Pinpoint the cell where the given text exists, returning its (x, y) midpoint coordinate. 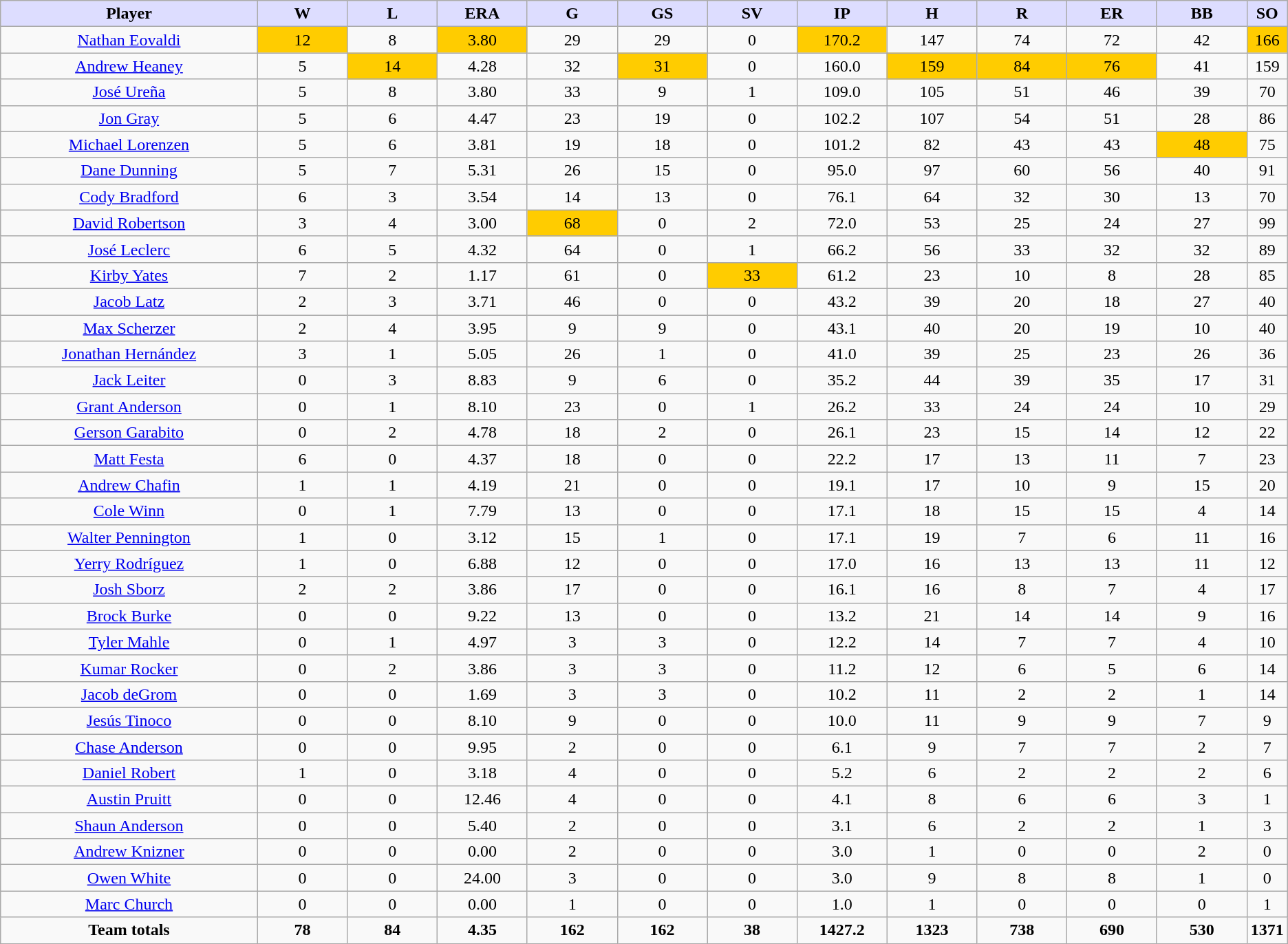
19.1 (842, 485)
1323 (932, 930)
35 (1112, 380)
3.81 (483, 144)
Tyler Mahle (129, 642)
Jon Gray (129, 118)
68 (572, 223)
690 (1112, 930)
Max Scherzer (129, 328)
Marc Church (129, 904)
Chase Anderson (129, 747)
Matt Festa (129, 459)
82 (932, 144)
109.0 (842, 92)
10.0 (842, 720)
170.2 (842, 40)
22.2 (842, 459)
Player (129, 14)
Jesús Tinoco (129, 720)
16.1 (842, 590)
1.17 (483, 275)
Walter Pennington (129, 537)
8.83 (483, 380)
86 (1267, 118)
Josh Sborz (129, 590)
11.2 (842, 668)
Austin Pruitt (129, 800)
36 (1267, 354)
GS (662, 14)
85 (1267, 275)
David Robertson (129, 223)
74 (1022, 40)
Cole Winn (129, 511)
76 (1112, 66)
147 (932, 40)
53 (932, 223)
Team totals (129, 930)
BB (1201, 14)
IP (842, 14)
Kirby Yates (129, 275)
738 (1022, 930)
5.05 (483, 354)
102.2 (842, 118)
Michael Lorenzen (129, 144)
75 (1267, 144)
José Leclerc (129, 249)
12.2 (842, 642)
107 (932, 118)
160.0 (842, 66)
3.95 (483, 328)
66.2 (842, 249)
5.31 (483, 171)
Andrew Heaney (129, 66)
101.2 (842, 144)
9.22 (483, 616)
41 (1201, 66)
L (392, 14)
41.0 (842, 354)
ERA (483, 14)
99 (1267, 223)
6.88 (483, 564)
Dane Dunning (129, 171)
43.2 (842, 301)
105 (932, 92)
13.2 (842, 616)
Cody Bradford (129, 197)
4.37 (483, 459)
Andrew Knizner (129, 852)
SO (1267, 14)
60 (1022, 171)
ER (1112, 14)
1.0 (842, 904)
6.1 (842, 747)
30 (1112, 197)
H (932, 14)
Shaun Anderson (129, 826)
38 (753, 930)
1371 (1267, 930)
Jack Leiter (129, 380)
5.2 (842, 773)
4.1 (842, 800)
76.1 (842, 197)
43.1 (842, 328)
4.32 (483, 249)
5.40 (483, 826)
89 (1267, 249)
3.71 (483, 301)
4.28 (483, 66)
Daniel Robert (129, 773)
78 (303, 930)
61 (572, 275)
Jacob Latz (129, 301)
4.19 (483, 485)
4.97 (483, 642)
3.18 (483, 773)
4.47 (483, 118)
G (572, 14)
26.1 (842, 433)
Owen White (129, 878)
61.2 (842, 275)
Andrew Chafin (129, 485)
Nathan Eovaldi (129, 40)
530 (1201, 930)
4.35 (483, 930)
José Ureña (129, 92)
Yerry Rodríguez (129, 564)
17.0 (842, 564)
54 (1022, 118)
3.1 (842, 826)
10.2 (842, 694)
Grant Anderson (129, 407)
7.79 (483, 511)
Jacob deGrom (129, 694)
R (1022, 14)
95.0 (842, 171)
W (303, 14)
22 (1267, 433)
3.12 (483, 537)
3.54 (483, 197)
4.78 (483, 433)
48 (1201, 144)
SV (753, 14)
Kumar Rocker (129, 668)
97 (932, 171)
1.69 (483, 694)
91 (1267, 171)
1427.2 (842, 930)
72 (1112, 40)
3.00 (483, 223)
Jonathan Hernández (129, 354)
42 (1201, 40)
24.00 (483, 878)
35.2 (842, 380)
9.95 (483, 747)
Gerson Garabito (129, 433)
72.0 (842, 223)
Brock Burke (129, 616)
12.46 (483, 800)
166 (1267, 40)
44 (932, 380)
26.2 (842, 407)
